Output the [X, Y] coordinate of the center of the cell containing the given text.  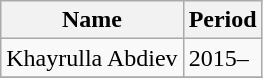
Name [92, 20]
Khayrulla Abdiev [92, 58]
Period [222, 20]
2015– [222, 58]
